Detect which cell encompasses the target text, then output its [X, Y] center coordinate. 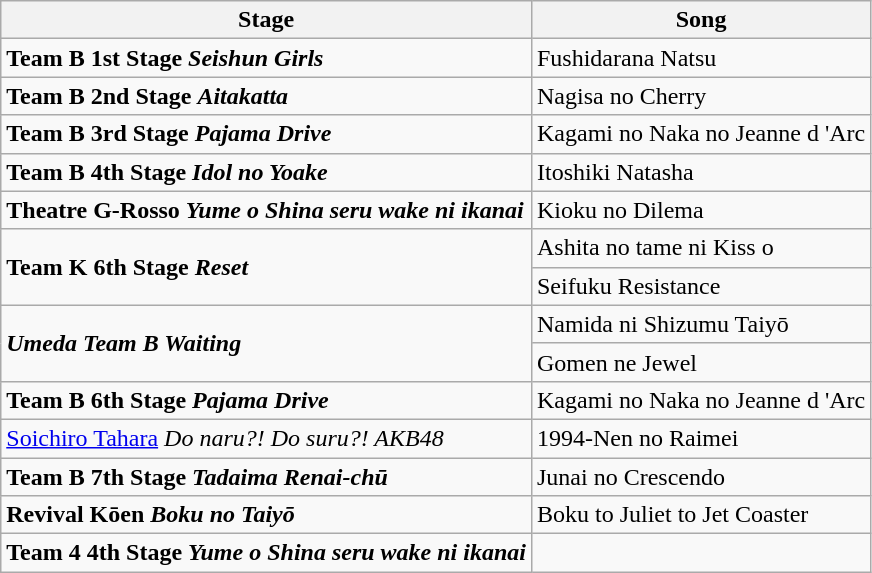
Team B 7th Stage Tadaima Renai-chū [266, 477]
Umeda Team B Waiting [266, 343]
Theatre G-Rosso Yume o Shina seru wake ni ikanai [266, 210]
Fushidarana Natsu [700, 58]
Stage [266, 20]
Nagisa no Cherry [700, 96]
Gomen ne Jewel [700, 362]
Team B 1st Stage Seishun Girls [266, 58]
Revival Kōen Boku no Taiyō [266, 515]
Seifuku Resistance [700, 286]
Team B 4th Stage Idol no Yoake [266, 172]
Song [700, 20]
Team 4 4th Stage Yume o Shina seru wake ni ikanai [266, 553]
Kioku no Dilema [700, 210]
Itoshiki Natasha [700, 172]
Namida ni Shizumu Taiyō [700, 324]
Junai no Crescendo [700, 477]
1994-Nen no Raimei [700, 438]
Team B 3rd Stage Pajama Drive [266, 134]
Team B 6th Stage Pajama Drive [266, 400]
Ashita no tame ni Kiss o [700, 248]
Boku to Juliet to Jet Coaster [700, 515]
Soichiro Tahara Do naru?! Do suru?! AKB48 [266, 438]
Team B 2nd Stage Aitakatta [266, 96]
Team K 6th Stage Reset [266, 267]
